For the text-containing cell, return its midpoint in [x, y] coordinate format. 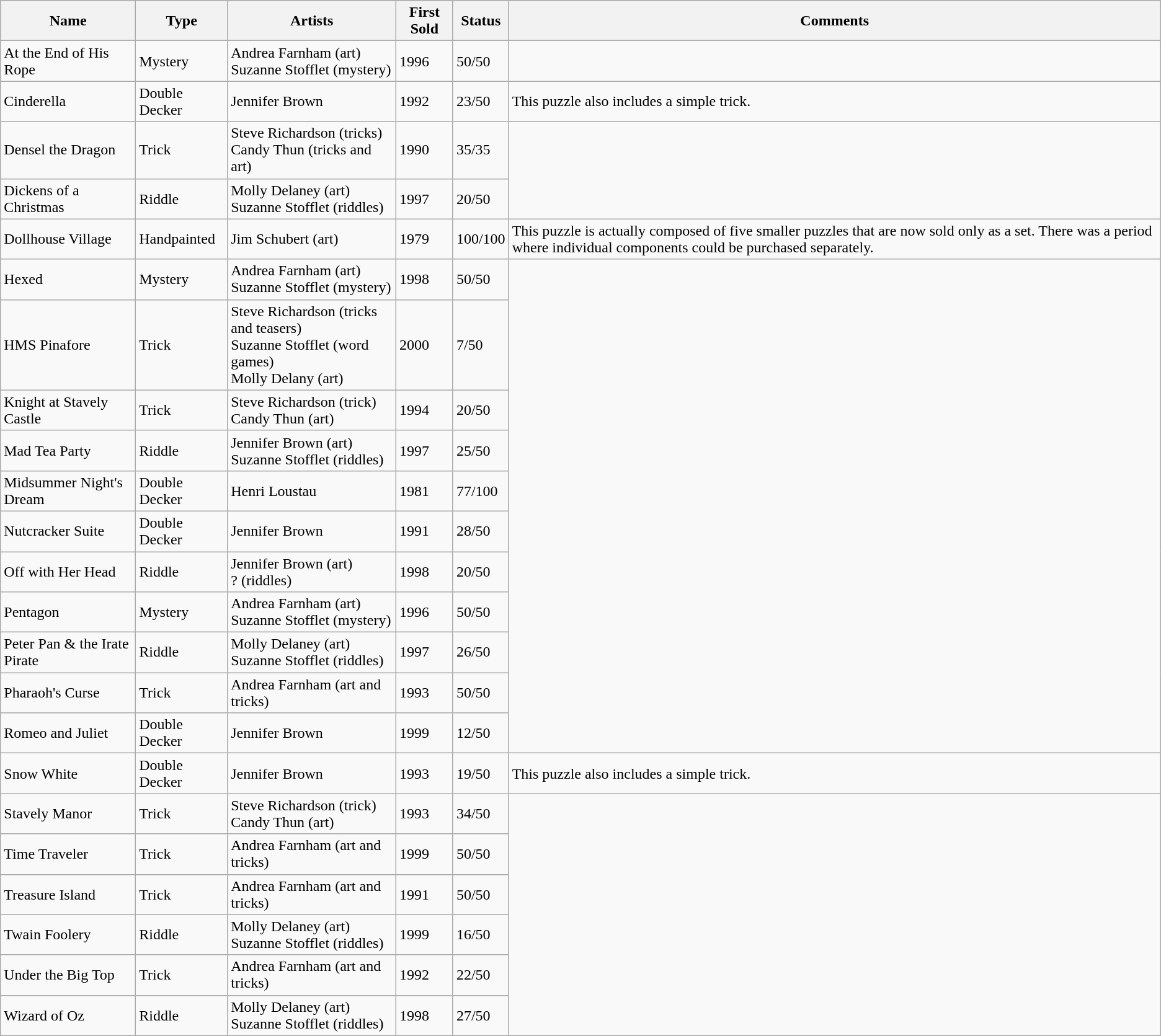
2000 [424, 345]
Jennifer Brown (art)Suzanne Stofflet (riddles) [312, 450]
Knight at Stavely Castle [68, 410]
At the End of His Rope [68, 61]
7/50 [481, 345]
19/50 [481, 774]
First Sold [424, 21]
Pharaoh's Curse [68, 693]
26/50 [481, 652]
Snow White [68, 774]
1994 [424, 410]
Nutcracker Suite [68, 531]
Pentagon [68, 613]
25/50 [481, 450]
Under the Big Top [68, 975]
Mad Tea Party [68, 450]
Comments [835, 21]
Hexed [68, 279]
HMS Pinafore [68, 345]
Treasure Island [68, 894]
Dickens of a Christmas [68, 198]
Densel the Dragon [68, 150]
27/50 [481, 1016]
Jim Schubert (art) [312, 239]
1979 [424, 239]
Name [68, 21]
12/50 [481, 733]
28/50 [481, 531]
Twain Foolery [68, 935]
100/100 [481, 239]
Cinderella [68, 102]
Wizard of Oz [68, 1016]
16/50 [481, 935]
35/35 [481, 150]
Romeo and Juliet [68, 733]
23/50 [481, 102]
Dollhouse Village [68, 239]
Midsummer Night's Dream [68, 491]
Henri Loustau [312, 491]
Steve Richardson (tricks)Candy Thun (tricks and art) [312, 150]
Time Traveler [68, 854]
Handpainted [182, 239]
1981 [424, 491]
Peter Pan & the Irate Pirate [68, 652]
Off with Her Head [68, 572]
77/100 [481, 491]
22/50 [481, 975]
Status [481, 21]
Jennifer Brown (art)? (riddles) [312, 572]
Artists [312, 21]
1990 [424, 150]
Stavely Manor [68, 813]
Type [182, 21]
Steve Richardson (tricks and teasers)Suzanne Stofflet (word games)Molly Delany (art) [312, 345]
34/50 [481, 813]
